Capture the cell that displays the provided text and extract its [X, Y] central coordinate. 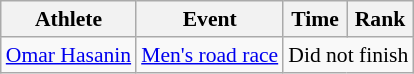
Omar Hasanin [68, 55]
Athlete [68, 19]
Event [210, 19]
Rank [380, 19]
Men's road race [210, 55]
Time [314, 19]
Did not finish [348, 55]
